Output the [x, y] coordinate of the center of the cell containing the given text.  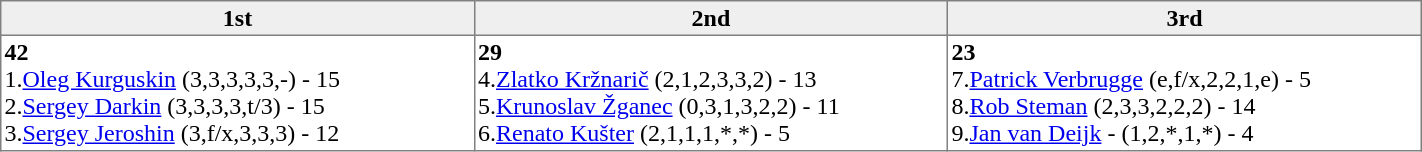
237.Patrick Verbrugge (e,f/x,2,2,1,e) - 5 8.Rob Steman (2,3,3,2,2,2) - 14 9.Jan van Deijk - (1,2,*,1,*) - 4 [1185, 93]
1st [238, 18]
2nd [710, 18]
3rd [1185, 18]
421.Oleg Kurguskin (3,3,3,3,3,-) - 152.Sergey Darkin (3,3,3,3,t/3) - 153.Sergey Jeroshin (3,f/x,3,3,3) - 12 [238, 93]
294.Zlatko Kržnarič (2,1,2,3,3,2) - 135.Krunoslav Žganec (0,3,1,3,2,2) - 116.Renato Kušter (2,1,1,1,*,*) - 5 [710, 93]
